From the cell containing the given text, extract its center point as [x, y] coordinate. 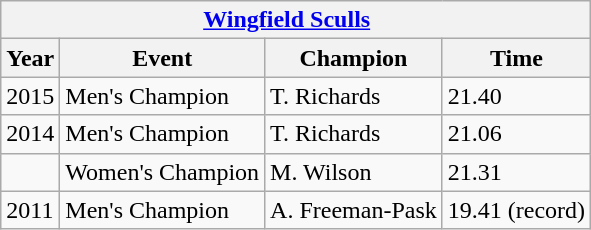
2011 [30, 210]
2015 [30, 96]
Women's Champion [162, 172]
Wingfield Sculls [296, 20]
M. Wilson [354, 172]
Time [516, 58]
A. Freeman-Pask [354, 210]
Year [30, 58]
21.40 [516, 96]
Champion [354, 58]
2014 [30, 134]
21.06 [516, 134]
21.31 [516, 172]
19.41 (record) [516, 210]
Event [162, 58]
